Determine the (X, Y) coordinate at the center of the cell enclosing the given text.  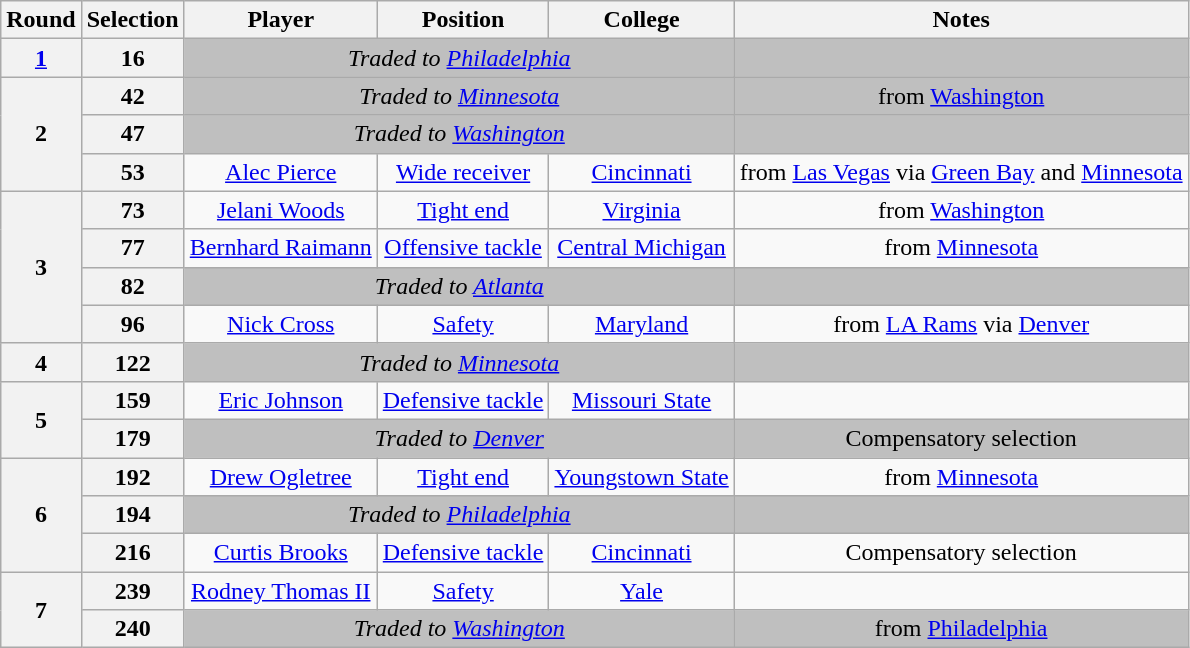
from Philadelphia (961, 629)
Eric Johnson (280, 400)
from Las Vegas via Green Bay and Minnesota (961, 172)
239 (132, 591)
53 (132, 172)
3 (41, 267)
Rodney Thomas II (280, 591)
122 (132, 362)
Drew Ogletree (280, 477)
Player (280, 20)
Nick Cross (280, 324)
Traded to Denver (459, 438)
194 (132, 515)
240 (132, 629)
179 (132, 438)
Offensive tackle (463, 248)
42 (132, 96)
Traded to Atlanta (459, 286)
Yale (642, 591)
77 (132, 248)
5 (41, 419)
Youngstown State (642, 477)
Virginia (642, 210)
Alec Pierce (280, 172)
96 (132, 324)
159 (132, 400)
47 (132, 134)
1 (41, 58)
Position (463, 20)
Wide receiver (463, 172)
Maryland (642, 324)
College (642, 20)
Missouri State (642, 400)
4 (41, 362)
Jelani Woods (280, 210)
2 (41, 134)
Round (41, 20)
73 (132, 210)
Curtis Brooks (280, 553)
Bernhard Raimann (280, 248)
7 (41, 610)
192 (132, 477)
16 (132, 58)
Central Michigan (642, 248)
6 (41, 515)
from LA Rams via Denver (961, 324)
Selection (132, 20)
82 (132, 286)
Notes (961, 20)
216 (132, 553)
